From the cell containing the given text, extract its center point as (x, y) coordinate. 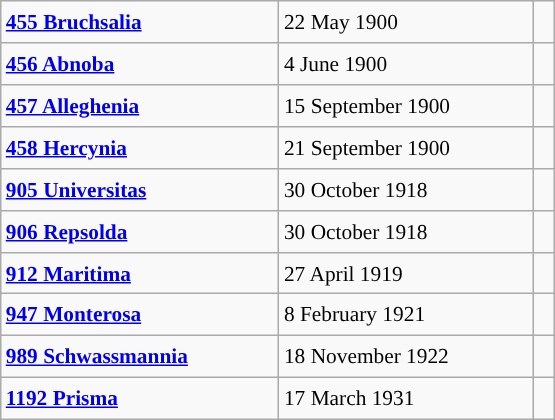
989 Schwassmannia (140, 357)
17 March 1931 (406, 399)
455 Bruchsalia (140, 22)
905 Universitas (140, 189)
21 September 1900 (406, 148)
27 April 1919 (406, 273)
456 Abnoba (140, 64)
8 February 1921 (406, 315)
22 May 1900 (406, 22)
906 Repsolda (140, 231)
947 Monterosa (140, 315)
15 September 1900 (406, 106)
1192 Prisma (140, 399)
457 Alleghenia (140, 106)
458 Hercynia (140, 148)
4 June 1900 (406, 64)
18 November 1922 (406, 357)
912 Maritima (140, 273)
